Provide the [X, Y] coordinate of the cell's center where the given text is located.  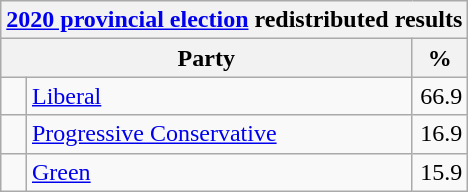
Party [206, 58]
15.9 [440, 172]
Liberal [218, 96]
16.9 [440, 134]
Progressive Conservative [218, 134]
66.9 [440, 96]
% [440, 58]
2020 provincial election redistributed results [234, 20]
Green [218, 172]
